Determine the (x, y) coordinate at the center of the cell enclosing the given text.  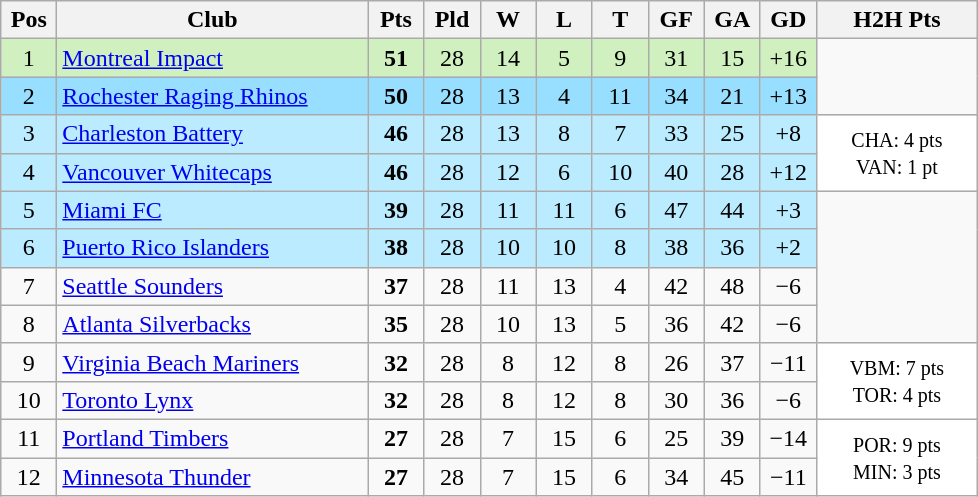
−14 (788, 438)
Charleston Battery (212, 134)
Pos (29, 20)
+3 (788, 210)
GA (732, 20)
Portland Timbers (212, 438)
Club (212, 20)
L (564, 20)
Toronto Lynx (212, 400)
50 (396, 96)
Seattle Sounders (212, 286)
Pts (396, 20)
31 (676, 58)
45 (732, 477)
GF (676, 20)
+8 (788, 134)
21 (732, 96)
W (508, 20)
14 (508, 58)
H2H Pts (896, 20)
Miami FC (212, 210)
2 (29, 96)
Puerto Rico Islanders (212, 248)
+12 (788, 172)
40 (676, 172)
Vancouver Whitecaps (212, 172)
POR: 9 ptsMIN: 3 pts (896, 457)
Pld (452, 20)
3 (29, 134)
26 (676, 362)
+16 (788, 58)
T (620, 20)
33 (676, 134)
48 (732, 286)
VBM: 7 ptsTOR: 4 pts (896, 381)
Virginia Beach Mariners (212, 362)
1 (29, 58)
Minnesota Thunder (212, 477)
Montreal Impact (212, 58)
Rochester Raging Rhinos (212, 96)
44 (732, 210)
30 (676, 400)
47 (676, 210)
+2 (788, 248)
Atlanta Silverbacks (212, 324)
35 (396, 324)
GD (788, 20)
51 (396, 58)
CHA: 4 ptsVAN: 1 pt (896, 153)
+13 (788, 96)
